Capture the cell that displays the provided text and extract its [X, Y] central coordinate. 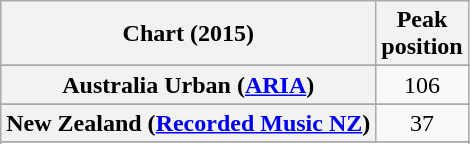
Australia Urban (ARIA) [188, 85]
Peakposition [422, 34]
New Zealand (Recorded Music NZ) [188, 123]
Chart (2015) [188, 34]
37 [422, 123]
106 [422, 85]
